For the text-containing cell, return its midpoint in (x, y) coordinate format. 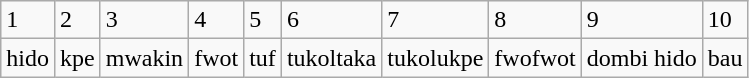
10 (725, 20)
5 (263, 20)
tukolukpe (436, 58)
bau (725, 58)
7 (436, 20)
6 (331, 20)
fwot (216, 58)
9 (642, 20)
tuf (263, 58)
hido (28, 58)
3 (144, 20)
4 (216, 20)
2 (77, 20)
mwakin (144, 58)
kpe (77, 58)
1 (28, 20)
fwofwot (535, 58)
8 (535, 20)
tukoltaka (331, 58)
dombi hido (642, 58)
